Find where the given text appears and provide that cell's center as (x, y) coordinate. 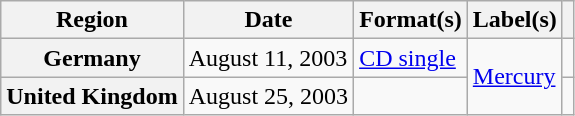
Label(s) (514, 20)
Date (268, 20)
Mercury (514, 77)
Germany (92, 58)
August 11, 2003 (268, 58)
August 25, 2003 (268, 96)
CD single (411, 58)
United Kingdom (92, 96)
Format(s) (411, 20)
Region (92, 20)
